Determine the (X, Y) coordinate at the center of the cell enclosing the given text.  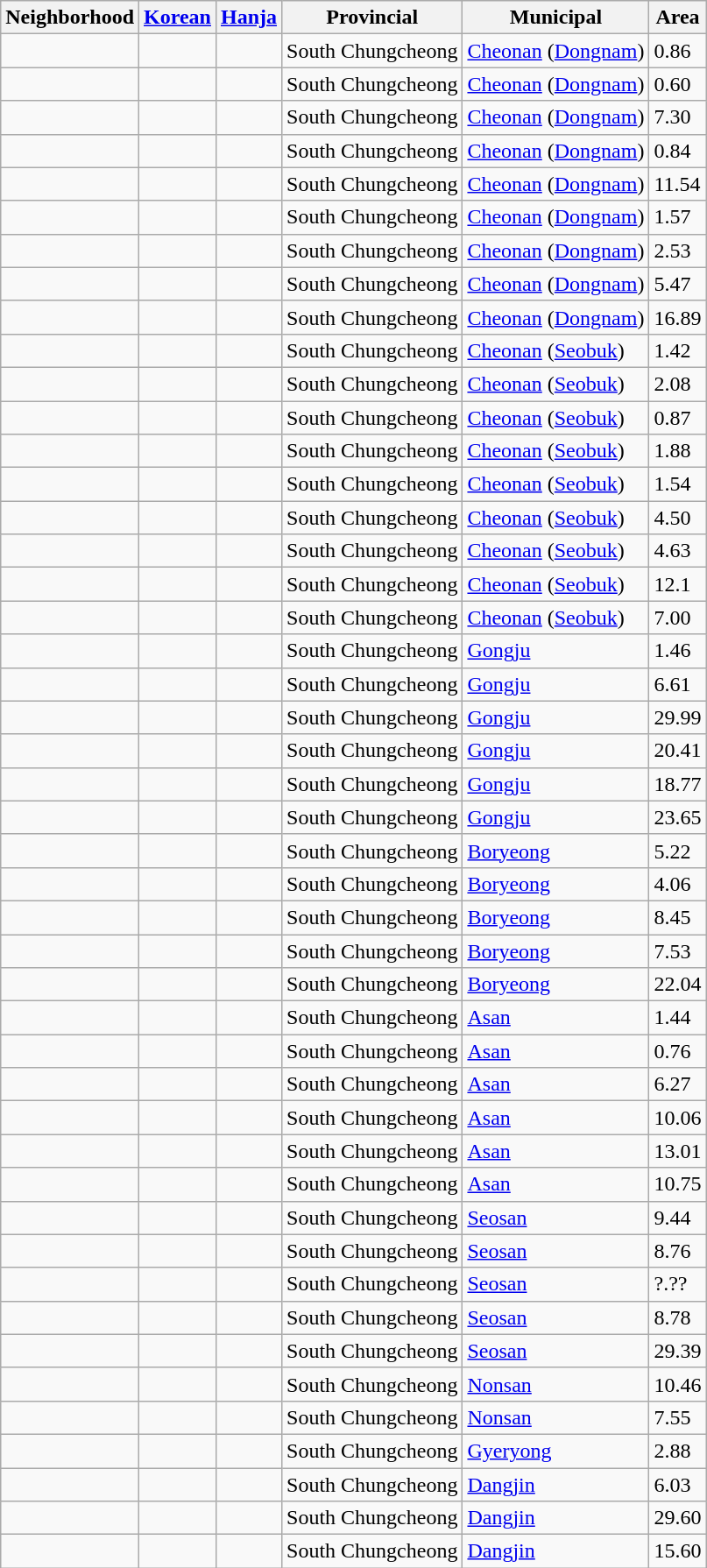
0.86 (678, 51)
1.57 (678, 217)
1.46 (678, 651)
1.54 (678, 484)
6.61 (678, 684)
Hanja (249, 18)
7.00 (678, 618)
Area (678, 18)
10.75 (678, 1184)
16.89 (678, 317)
1.44 (678, 1018)
?.?? (678, 1284)
13.01 (678, 1151)
4.63 (678, 551)
7.55 (678, 1417)
29.39 (678, 1351)
12.1 (678, 584)
1.88 (678, 451)
8.45 (678, 917)
Provincial (372, 18)
Neighborhood (70, 18)
0.84 (678, 151)
10.46 (678, 1384)
Korean (178, 18)
5.22 (678, 851)
10.06 (678, 1118)
4.06 (678, 884)
20.41 (678, 751)
15.60 (678, 1551)
7.30 (678, 117)
8.78 (678, 1317)
Municipal (555, 18)
4.50 (678, 518)
0.87 (678, 418)
6.27 (678, 1084)
6.03 (678, 1485)
9.44 (678, 1218)
23.65 (678, 817)
5.47 (678, 284)
29.60 (678, 1518)
0.60 (678, 84)
Gyeryong (555, 1451)
18.77 (678, 784)
8.76 (678, 1251)
11.54 (678, 184)
29.99 (678, 717)
2.53 (678, 251)
22.04 (678, 985)
7.53 (678, 950)
2.88 (678, 1451)
2.08 (678, 384)
0.76 (678, 1051)
1.42 (678, 350)
